Provide the (x, y) coordinate of the cell's center where the given text is located.  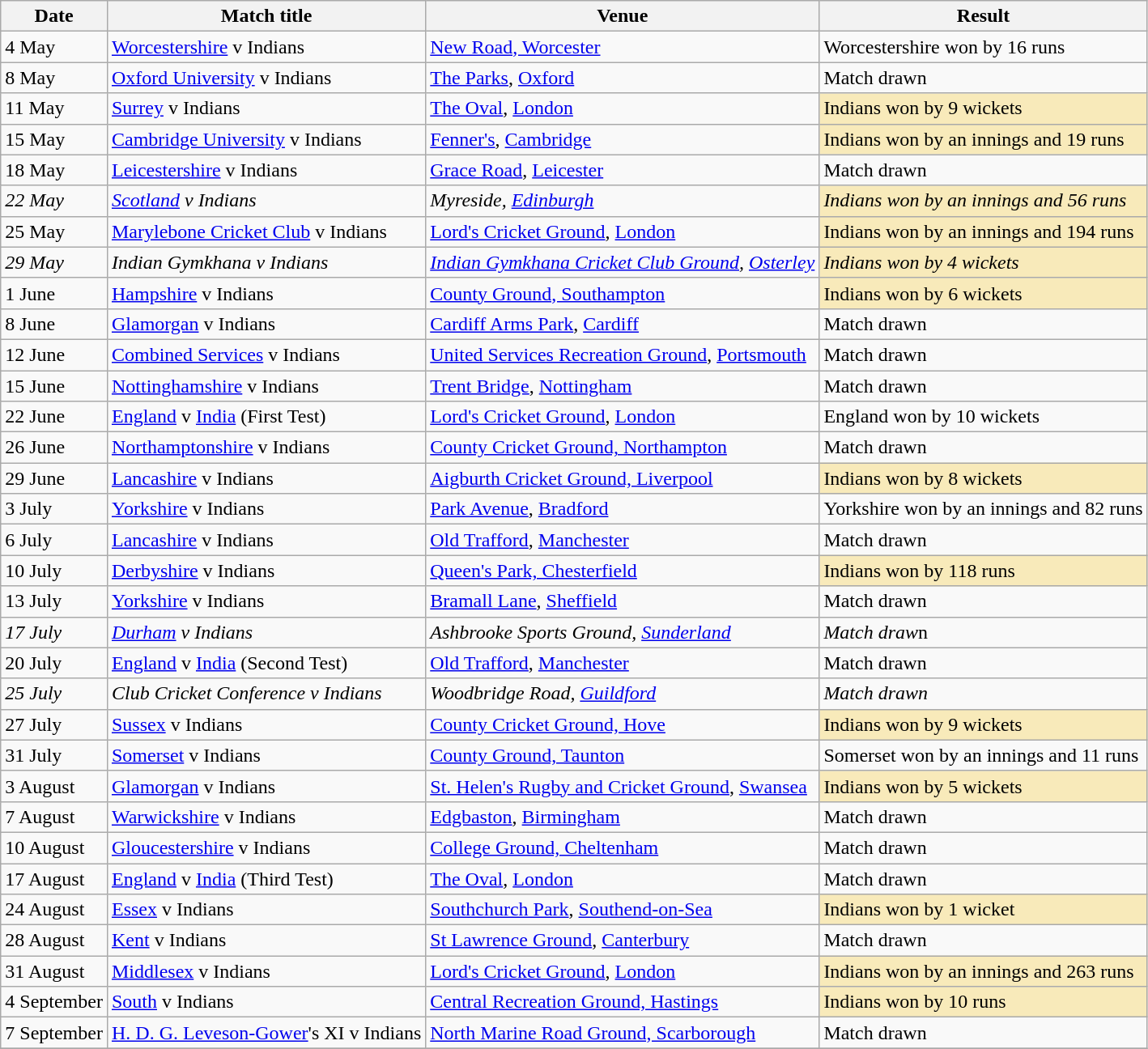
Yorkshire won by an innings and 82 runs (983, 509)
3 August (54, 786)
10 July (54, 571)
Club Cricket Conference v Indians (266, 694)
Sussex v Indians (266, 724)
College Ground, Cheltenham (623, 847)
11 May (54, 108)
County Cricket Ground, Northampton (623, 448)
Kent v Indians (266, 941)
Surrey v Indians (266, 108)
3 July (54, 509)
Woodbridge Road, Guildford (623, 694)
6 July (54, 540)
Middlesex v Indians (266, 971)
Park Avenue, Bradford (623, 509)
15 June (54, 386)
Essex v Indians (266, 910)
Indians won by 8 wickets (983, 478)
Cardiff Arms Park, Cardiff (623, 324)
Leicestershire v Indians (266, 170)
4 September (54, 1002)
Nottinghamshire v Indians (266, 386)
13 July (54, 601)
Hampshire v Indians (266, 293)
England v India (Third Test) (266, 878)
7 September (54, 1033)
17 July (54, 632)
The Parks, Oxford (623, 78)
Warwickshire v Indians (266, 817)
25 May (54, 231)
Match title (266, 16)
Grace Road, Leicester (623, 170)
31 July (54, 755)
25 July (54, 694)
Derbyshire v Indians (266, 571)
Somerset v Indians (266, 755)
Worcestershire v Indians (266, 47)
Indians won by 10 runs (983, 1002)
Central Recreation Ground, Hastings (623, 1002)
County Ground, Southampton (623, 293)
Indians won by 4 wickets (983, 262)
Gloucestershire v Indians (266, 847)
20 July (54, 663)
South v Indians (266, 1002)
Marylebone Cricket Club v Indians (266, 231)
26 June (54, 448)
Fenner's, Cambridge (623, 139)
St. Helen's Rugby and Cricket Ground, Swansea (623, 786)
Somerset won by an innings and 11 runs (983, 755)
Ashbrooke Sports Ground, Sunderland (623, 632)
24 August (54, 910)
Indians won by an innings and 194 runs (983, 231)
Myreside, Edinburgh (623, 201)
29 May (54, 262)
Indian Gymkhana Cricket Club Ground, Osterley (623, 262)
Indian Gymkhana v Indians (266, 262)
29 June (54, 478)
28 August (54, 941)
Bramall Lane, Sheffield (623, 601)
8 May (54, 78)
7 August (54, 817)
31 August (54, 971)
Indians won by 118 runs (983, 571)
Combined Services v Indians (266, 355)
1 June (54, 293)
Oxford University v Indians (266, 78)
Indians won by 5 wickets (983, 786)
10 August (54, 847)
17 August (54, 878)
Edgbaston, Birmingham (623, 817)
27 July (54, 724)
England won by 10 wickets (983, 417)
Result (983, 16)
22 June (54, 417)
Indians won by an innings and 19 runs (983, 139)
County Ground, Taunton (623, 755)
4 May (54, 47)
England v India (Second Test) (266, 663)
New Road, Worcester (623, 47)
Scotland v Indians (266, 201)
Indians won by an innings and 56 runs (983, 201)
England v India (First Test) (266, 417)
Indians won by 6 wickets (983, 293)
St Lawrence Ground, Canterbury (623, 941)
22 May (54, 201)
H. D. G. Leveson-Gower's XI v Indians (266, 1033)
18 May (54, 170)
Cambridge University v Indians (266, 139)
15 May (54, 139)
Venue (623, 16)
North Marine Road Ground, Scarborough (623, 1033)
Aigburth Cricket Ground, Liverpool (623, 478)
Northamptonshire v Indians (266, 448)
Southchurch Park, Southend-on-Sea (623, 910)
Queen's Park, Chesterfield (623, 571)
United Services Recreation Ground, Portsmouth (623, 355)
8 June (54, 324)
Date (54, 16)
Worcestershire won by 16 runs (983, 47)
12 June (54, 355)
County Cricket Ground, Hove (623, 724)
Trent Bridge, Nottingham (623, 386)
Indians won by 1 wicket (983, 910)
Indians won by an innings and 263 runs (983, 971)
Durham v Indians (266, 632)
